Return the [X, Y] coordinate for the center point of the cell that contains the specified text.  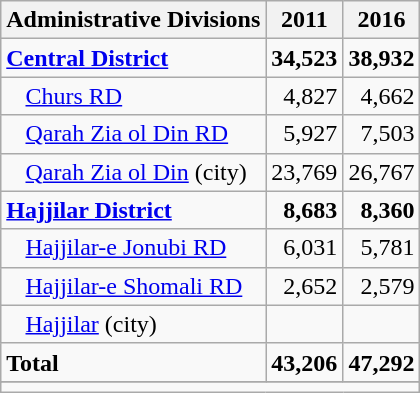
4,662 [382, 96]
Hajjilar-e Jonubi RD [134, 248]
Qarah Zia ol Din RD [134, 134]
47,292 [382, 362]
2,579 [382, 286]
43,206 [304, 362]
Central District [134, 58]
4,827 [304, 96]
Churs RD [134, 96]
Qarah Zia ol Din (city) [134, 172]
Hajjilar District [134, 210]
2016 [382, 20]
5,781 [382, 248]
Total [134, 362]
2011 [304, 20]
8,360 [382, 210]
Administrative Divisions [134, 20]
26,767 [382, 172]
38,932 [382, 58]
7,503 [382, 134]
34,523 [304, 58]
6,031 [304, 248]
Hajjilar (city) [134, 324]
2,652 [304, 286]
Hajjilar-e Shomali RD [134, 286]
23,769 [304, 172]
8,683 [304, 210]
5,927 [304, 134]
